Extract the (x, y) coordinate from the center of the cell holding the provided text.  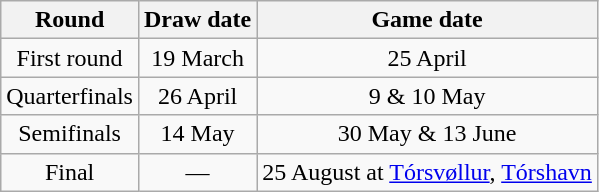
Quarterfinals (70, 96)
Round (70, 20)
19 March (197, 58)
Semifinals (70, 134)
9 & 10 May (428, 96)
26 April (197, 96)
First round (70, 58)
14 May (197, 134)
25 April (428, 58)
Game date (428, 20)
25 August at Tórsvøllur, Tórshavn (428, 172)
30 May & 13 June (428, 134)
Draw date (197, 20)
— (197, 172)
Final (70, 172)
